Determine the (x, y) coordinate at the center of the cell enclosing the given text.  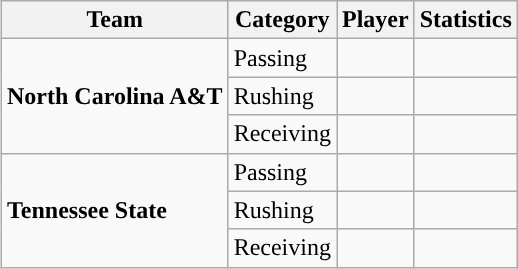
Player (375, 20)
North Carolina A&T (114, 96)
Tennessee State (114, 210)
Team (114, 20)
Category (282, 20)
Statistics (466, 20)
